Pinpoint the cell where the given text exists, returning its [X, Y] midpoint coordinate. 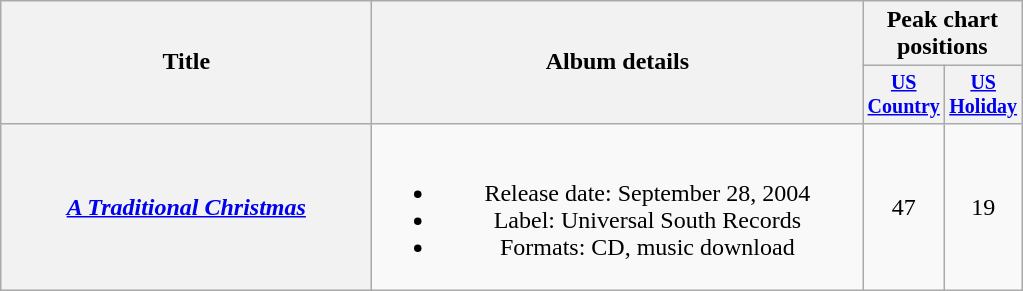
Title [186, 62]
19 [984, 206]
Album details [618, 62]
Release date: September 28, 2004Label: Universal South RecordsFormats: CD, music download [618, 206]
A Traditional Christmas [186, 206]
US Country [904, 94]
US Holiday [984, 94]
47 [904, 206]
Peak chartpositions [942, 34]
